Capture the cell that displays the provided text and extract its [x, y] central coordinate. 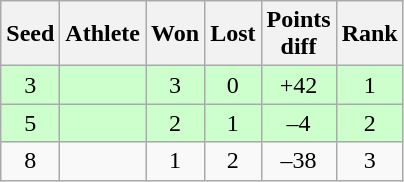
0 [233, 85]
8 [30, 161]
Pointsdiff [298, 34]
+42 [298, 85]
5 [30, 123]
Rank [370, 34]
Seed [30, 34]
–38 [298, 161]
–4 [298, 123]
Won [176, 34]
Lost [233, 34]
Athlete [103, 34]
